For the text-containing cell, return its midpoint in (X, Y) coordinate format. 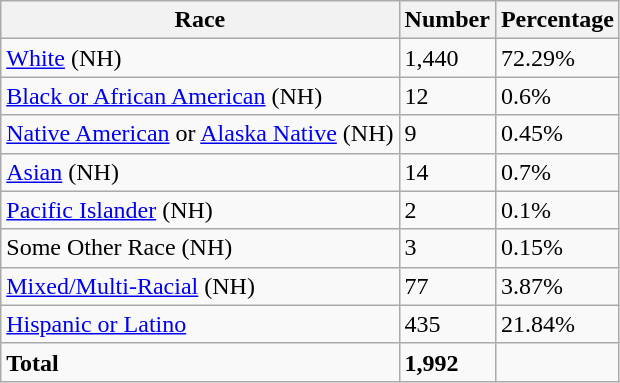
12 (447, 96)
Total (200, 362)
9 (447, 134)
21.84% (557, 324)
1,992 (447, 362)
Number (447, 20)
Black or African American (NH) (200, 96)
0.6% (557, 96)
77 (447, 286)
Pacific Islander (NH) (200, 210)
1,440 (447, 58)
0.15% (557, 248)
White (NH) (200, 58)
Hispanic or Latino (200, 324)
2 (447, 210)
14 (447, 172)
3 (447, 248)
Percentage (557, 20)
0.45% (557, 134)
Race (200, 20)
Asian (NH) (200, 172)
0.7% (557, 172)
435 (447, 324)
Mixed/Multi-Racial (NH) (200, 286)
3.87% (557, 286)
Some Other Race (NH) (200, 248)
0.1% (557, 210)
72.29% (557, 58)
Native American or Alaska Native (NH) (200, 134)
